Return [x, y] of the center of cell containing provided text 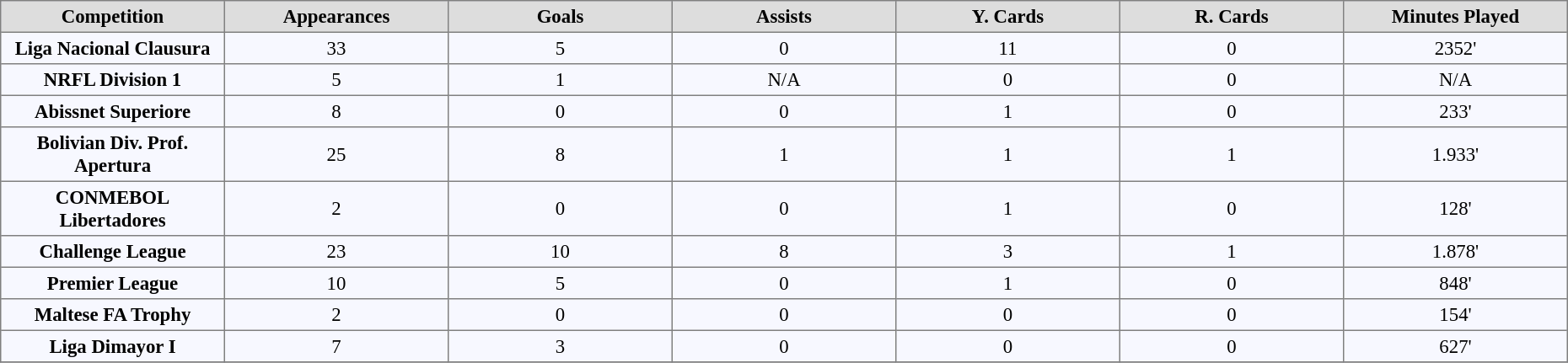
Abissnet Superiore [113, 111]
Appearances [336, 17]
Challenge League [113, 252]
2352' [1456, 48]
Assists [784, 17]
848' [1456, 283]
Y. Cards [1008, 17]
233' [1456, 111]
154' [1456, 315]
Maltese FA Trophy [113, 315]
7 [336, 346]
R. Cards [1232, 17]
Goals [561, 17]
Bolivian Div. Prof. Apertura [113, 154]
23 [336, 252]
627' [1456, 346]
Minutes Played [1456, 17]
1.933' [1456, 154]
1.878' [1456, 252]
CONMEBOL Libertadores [113, 208]
33 [336, 48]
128' [1456, 208]
11 [1008, 48]
Liga Nacional Clausura [113, 48]
NRFL Division 1 [113, 80]
Competition [113, 17]
25 [336, 154]
Premier League [113, 283]
Liga Dimayor I [113, 346]
